Scan for the cell matching the given text and deliver its [x, y] coordinate at center. 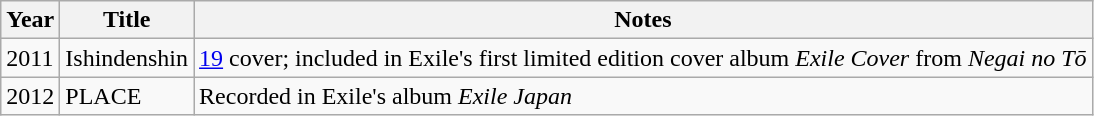
PLACE [127, 96]
Notes [644, 20]
19 cover; included in Exile's first limited edition cover album Exile Cover from Negai no Tō [644, 58]
Recorded in Exile's album Exile Japan [644, 96]
Ishindenshin [127, 58]
2011 [30, 58]
Title [127, 20]
Year [30, 20]
2012 [30, 96]
